Capture the cell that displays the provided text and extract its [x, y] central coordinate. 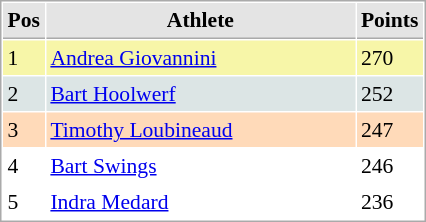
Andrea Giovannini [200, 57]
Bart Swings [200, 165]
4 [24, 165]
Indra Medard [200, 201]
Athlete [200, 21]
Points [390, 21]
247 [390, 129]
252 [390, 93]
3 [24, 129]
Pos [24, 21]
Timothy Loubineaud [200, 129]
5 [24, 201]
2 [24, 93]
236 [390, 201]
1 [24, 57]
246 [390, 165]
Bart Hoolwerf [200, 93]
270 [390, 57]
